Find where the given text appears and provide that cell's center as [x, y] coordinate. 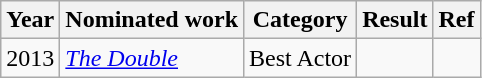
Year [30, 20]
Ref [456, 20]
2013 [30, 58]
Result [395, 20]
The Double [152, 58]
Category [300, 20]
Best Actor [300, 58]
Nominated work [152, 20]
